For the text-containing cell, return its midpoint in (x, y) coordinate format. 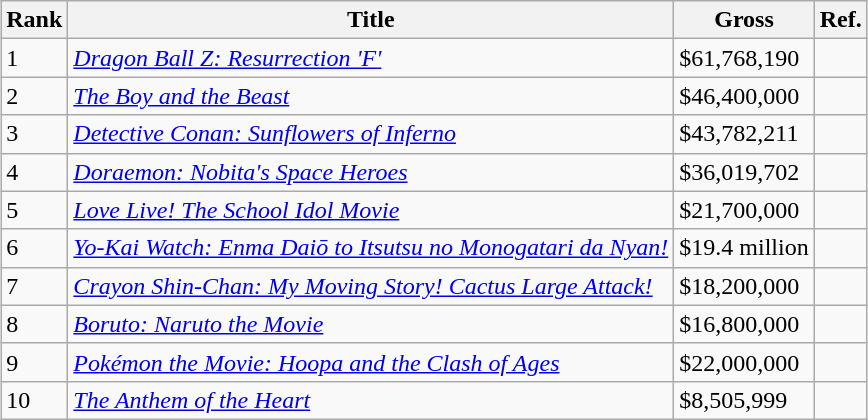
6 (34, 248)
1 (34, 58)
Rank (34, 20)
$46,400,000 (744, 96)
2 (34, 96)
$18,200,000 (744, 286)
$61,768,190 (744, 58)
7 (34, 286)
Boruto: Naruto the Movie (371, 324)
9 (34, 362)
$19.4 million (744, 248)
$22,000,000 (744, 362)
Dragon Ball Z: Resurrection 'F' (371, 58)
Doraemon: Nobita's Space Heroes (371, 172)
Detective Conan: Sunflowers of Inferno (371, 134)
$8,505,999 (744, 400)
Pokémon the Movie: Hoopa and the Clash of Ages (371, 362)
5 (34, 210)
The Boy and the Beast (371, 96)
$36,019,702 (744, 172)
Ref. (840, 20)
Crayon Shin-Chan: My Moving Story! Cactus Large Attack! (371, 286)
Title (371, 20)
10 (34, 400)
4 (34, 172)
8 (34, 324)
The Anthem of the Heart (371, 400)
3 (34, 134)
$21,700,000 (744, 210)
$16,800,000 (744, 324)
Gross (744, 20)
$43,782,211 (744, 134)
Love Live! The School Idol Movie (371, 210)
Yo-Kai Watch: Enma Daiō to Itsutsu no Monogatari da Nyan! (371, 248)
